Provide the [x, y] coordinate of the cell's center where the given text is located.  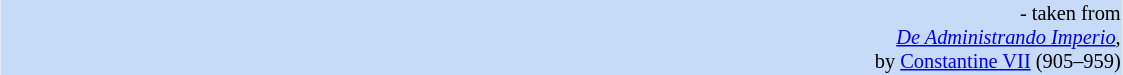
- taken from De Administrando Imperio, by Constantine VII (905–959) [568, 38]
